Extract the [X, Y] coordinate from the center of the cell holding the provided text.  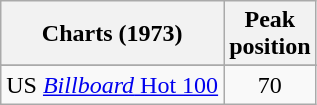
US Billboard Hot 100 [112, 85]
Charts (1973) [112, 34]
70 [270, 85]
Peakposition [270, 34]
